Extract the [x, y] coordinate from the center of the cell holding the provided text.  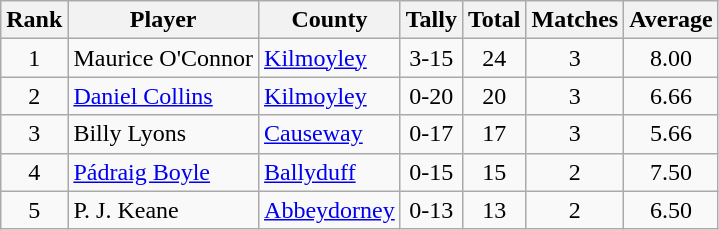
5.66 [672, 134]
15 [494, 172]
Daniel Collins [164, 96]
0-20 [431, 96]
P. J. Keane [164, 210]
Tally [431, 20]
Total [494, 20]
Player [164, 20]
0-17 [431, 134]
6.66 [672, 96]
3-15 [431, 58]
Causeway [330, 134]
13 [494, 210]
20 [494, 96]
7.50 [672, 172]
Rank [34, 20]
0-13 [431, 210]
Abbeydorney [330, 210]
5 [34, 210]
Billy Lyons [164, 134]
24 [494, 58]
4 [34, 172]
1 [34, 58]
Matches [575, 20]
6.50 [672, 210]
8.00 [672, 58]
County [330, 20]
Pádraig Boyle [164, 172]
0-15 [431, 172]
Maurice O'Connor [164, 58]
Average [672, 20]
17 [494, 134]
Ballyduff [330, 172]
